Capture the cell that displays the provided text and extract its (x, y) central coordinate. 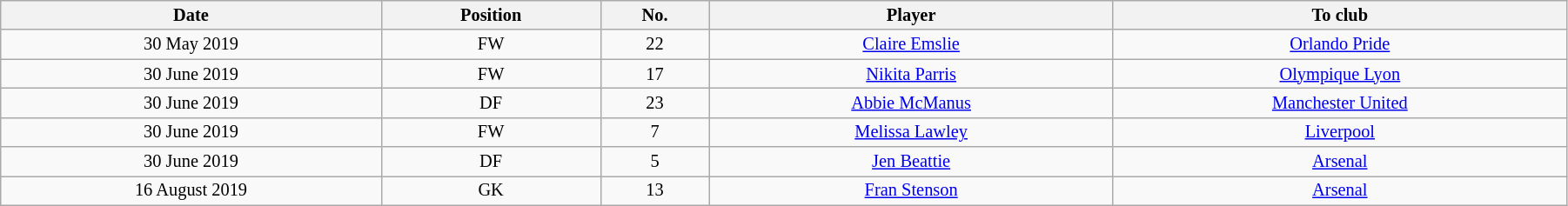
Orlando Pride (1340, 44)
30 May 2019 (191, 44)
GK (491, 190)
To club (1340, 15)
16 August 2019 (191, 190)
22 (654, 44)
Melissa Lawley (911, 132)
Date (191, 15)
Player (911, 15)
Abbie McManus (911, 103)
Jen Beattie (911, 162)
Olympique Lyon (1340, 74)
Position (491, 15)
Manchester United (1340, 103)
17 (654, 74)
23 (654, 103)
Claire Emslie (911, 44)
5 (654, 162)
Fran Stenson (911, 190)
7 (654, 132)
Nikita Parris (911, 74)
Liverpool (1340, 132)
No. (654, 15)
13 (654, 190)
